Identify which cell holds the provided text, then report its (X, Y) central coordinate. 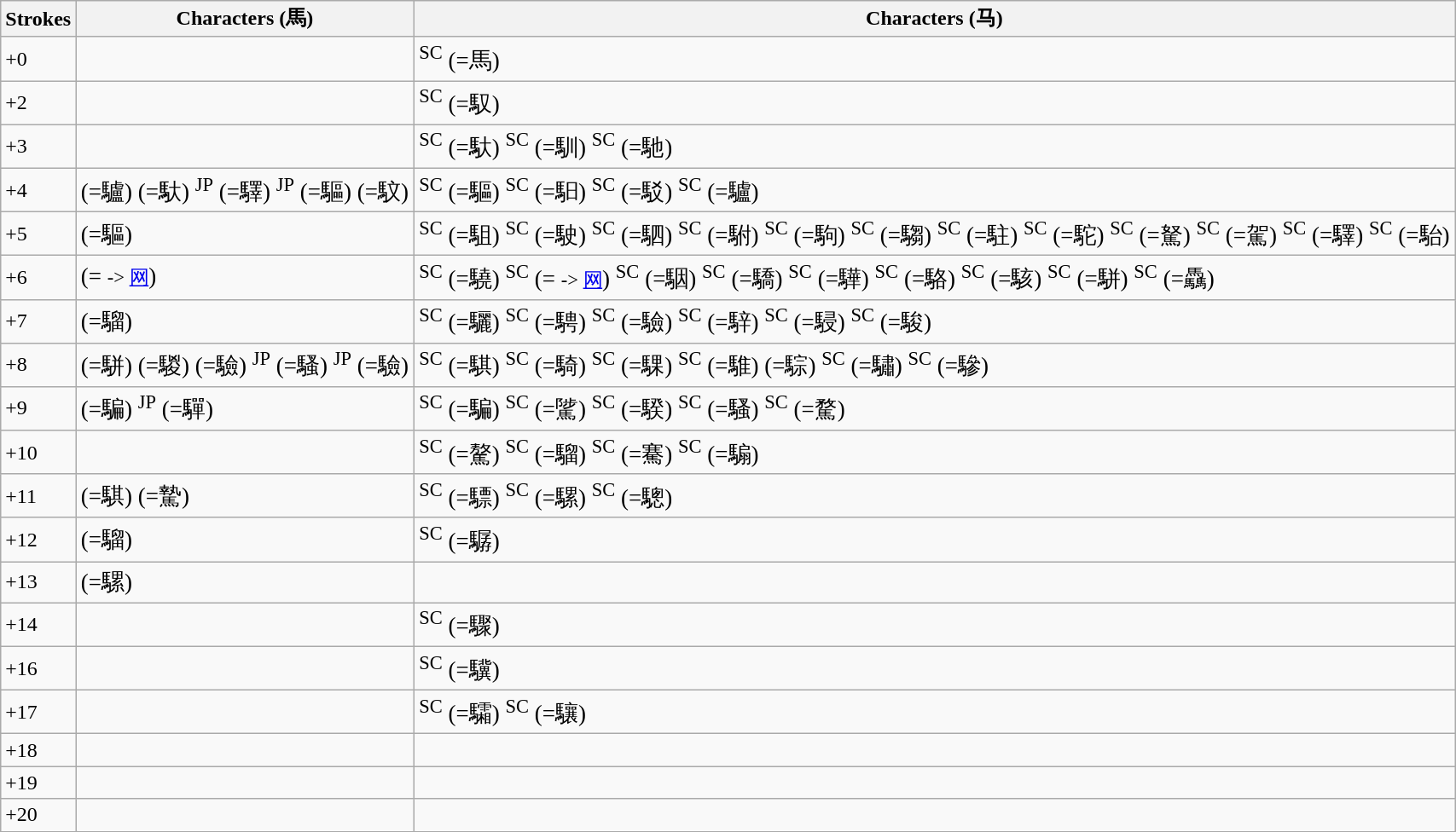
+20 (38, 815)
SC (=騏) SC (=騎) SC (=騍) SC (=騅) (=騌) SC (=驌) SC (=驂) (935, 365)
Strokes (38, 19)
(=驢) (=馱) JP (=驛) JP (=驅) (=馼) (245, 189)
+2 (38, 102)
+18 (38, 750)
(= -> 网) (245, 278)
(=騙) JP (=驒) (245, 409)
+16 (38, 668)
SC (=驍) SC (= -> 网) SC (=駰) SC (=驕) SC (=驊) SC (=駱) SC (=駭) SC (=駢) SC (=驫) (935, 278)
+12 (38, 539)
+6 (38, 278)
+3 (38, 147)
SC (=驏) (935, 539)
+10 (38, 452)
SC (=驟) (935, 624)
+17 (38, 713)
+5 (38, 234)
+7 (38, 321)
+11 (38, 496)
SC (=驪) SC (=騁) SC (=驗) SC (=騂) SC (=駸) SC (=駿) (935, 321)
+4 (38, 189)
SC (=馭) (935, 102)
SC (=騙) SC (=騭) SC (=騤) SC (=騷) SC (=騖) (935, 409)
+19 (38, 783)
(=驅) (245, 234)
SC (=驥) (935, 668)
+14 (38, 624)
SC (=驁) SC (=騮) SC (=騫) SC (=騸) (935, 452)
SC (=馱) SC (=馴) SC (=馳) (935, 147)
SC (=馬) (935, 58)
SC (=驃) SC (=騾) SC (=驄) (935, 496)
+0 (38, 58)
(=騾) (245, 582)
+8 (38, 365)
+9 (38, 409)
(=騏) (=騺) (245, 496)
SC (=驦) SC (=驤) (935, 713)
Characters (马) (935, 19)
SC (=駔) SC (=駛) SC (=駟) SC (=駙) SC (=駒) SC (=騶) SC (=駐) SC (=駝) SC (=駑) SC (=駕) SC (=驛) SC (=駘) (935, 234)
(=駢) (=騣) (=驗) JP (=騷) JP (=驗) (245, 365)
+13 (38, 582)
SC (=驅) SC (=馹) SC (=駁) SC (=驢) (935, 189)
Characters (馬) (245, 19)
